Detect which cell encompasses the target text, then output its (x, y) center coordinate. 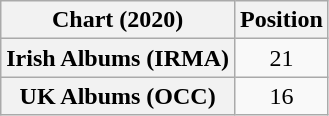
UK Albums (OCC) (118, 96)
16 (282, 96)
Irish Albums (IRMA) (118, 58)
Chart (2020) (118, 20)
Position (282, 20)
21 (282, 58)
